Identify which cell holds the provided text, then report its [X, Y] central coordinate. 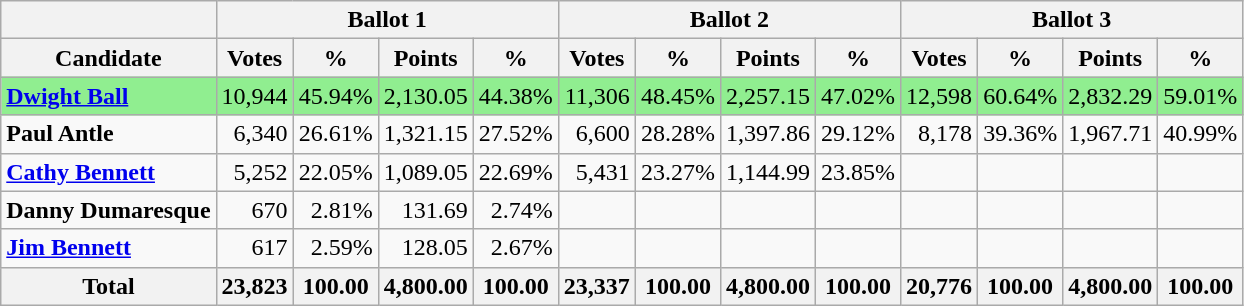
Ballot 2 [729, 20]
6,600 [596, 134]
Danny Dumaresque [108, 210]
26.61% [336, 134]
10,944 [254, 96]
5,431 [596, 172]
1,321.15 [426, 134]
1,144.99 [768, 172]
2,257.15 [768, 96]
1,397.86 [768, 134]
2.67% [516, 248]
Ballot 3 [1072, 20]
27.52% [516, 134]
Candidate [108, 58]
40.99% [1200, 134]
Ballot 1 [387, 20]
12,598 [940, 96]
28.28% [678, 134]
Jim Bennett [108, 248]
2.74% [516, 210]
128.05 [426, 248]
20,776 [940, 286]
45.94% [336, 96]
617 [254, 248]
23,823 [254, 286]
11,306 [596, 96]
Paul Antle [108, 134]
670 [254, 210]
1,089.05 [426, 172]
23,337 [596, 286]
Total [108, 286]
Dwight Ball [108, 96]
48.45% [678, 96]
8,178 [940, 134]
2,832.29 [1110, 96]
60.64% [1020, 96]
23.27% [678, 172]
44.38% [516, 96]
6,340 [254, 134]
2.59% [336, 248]
29.12% [858, 134]
2,130.05 [426, 96]
Cathy Bennett [108, 172]
47.02% [858, 96]
2.81% [336, 210]
131.69 [426, 210]
22.05% [336, 172]
22.69% [516, 172]
23.85% [858, 172]
1,967.71 [1110, 134]
39.36% [1020, 134]
59.01% [1200, 96]
5,252 [254, 172]
